Provide the [x, y] coordinate of the cell's center where the given text is located.  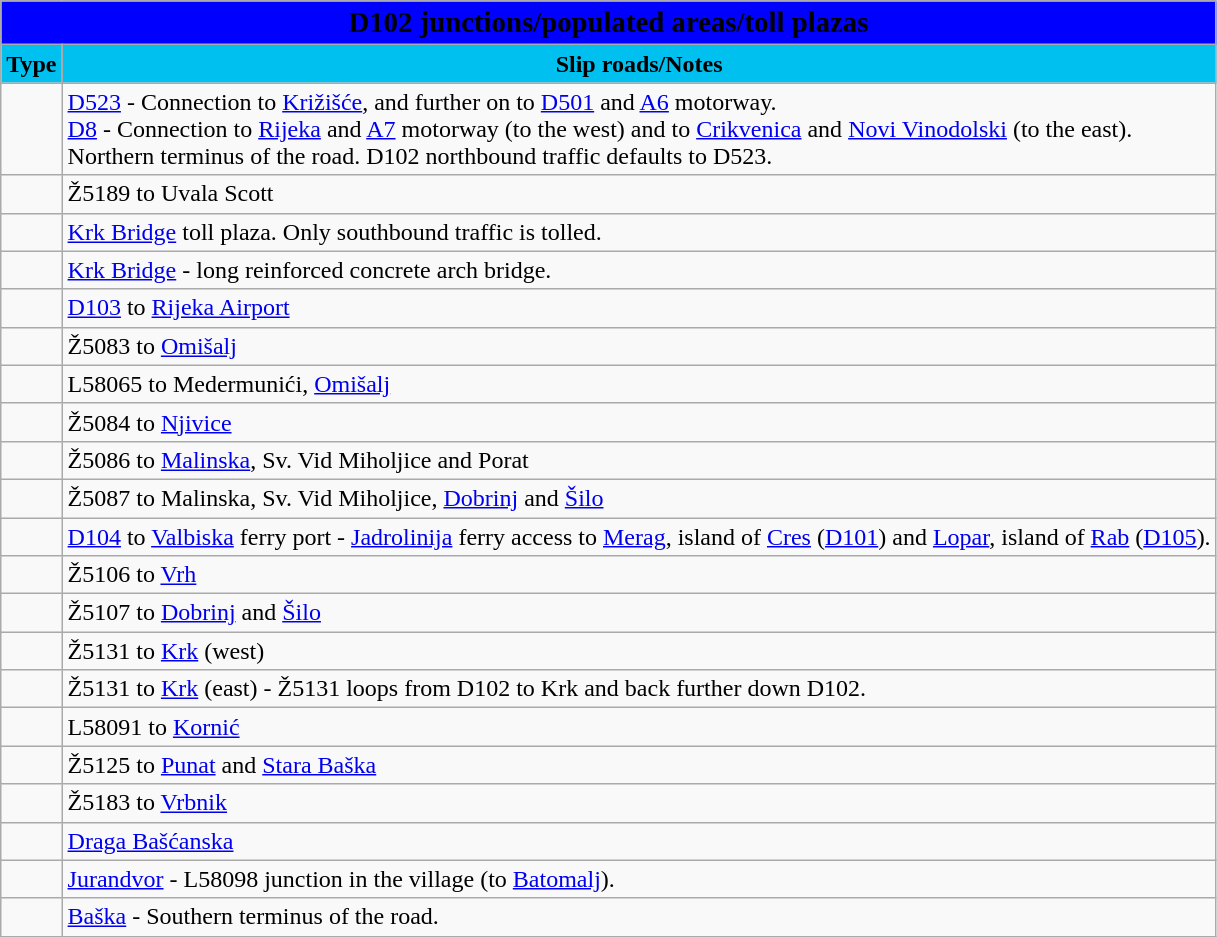
Ž5087 to Malinska, Sv. Vid Miholjice, Dobrinj and Šilo [639, 498]
Ž5106 to Vrh [639, 575]
Slip roads/Notes [639, 64]
Ž5107 to Dobrinj and Šilo [639, 613]
Ž5083 to Omišalj [639, 346]
Ž5084 to Njivice [639, 422]
Krk Bridge - long reinforced concrete arch bridge. [639, 270]
Jurandvor - L58098 junction in the village (to Batomalj). [639, 879]
Ž5125 to Punat and Stara Baška [639, 765]
L58065 to Medermunići, Omišalj [639, 384]
Ž5131 to Krk (west) [639, 651]
Ž5189 to Uvala Scott [639, 194]
Baška - Southern terminus of the road. [639, 917]
D104 to Valbiska ferry port - Jadrolinija ferry access to Merag, island of Cres (D101) and Lopar, island of Rab (D105). [639, 537]
Krk Bridge toll plaza. Only southbound traffic is tolled. [639, 232]
D103 to Rijeka Airport [639, 308]
L58091 to Kornić [639, 727]
Ž5086 to Malinska, Sv. Vid Miholjice and Porat [639, 460]
Ž5131 to Krk (east) - Ž5131 loops from D102 to Krk and back further down D102. [639, 689]
Ž5183 to Vrbnik [639, 803]
D102 junctions/populated areas/toll plazas [608, 23]
Type [32, 64]
Draga Bašćanska [639, 841]
